Output the [X, Y] coordinate of the center of the cell containing the given text.  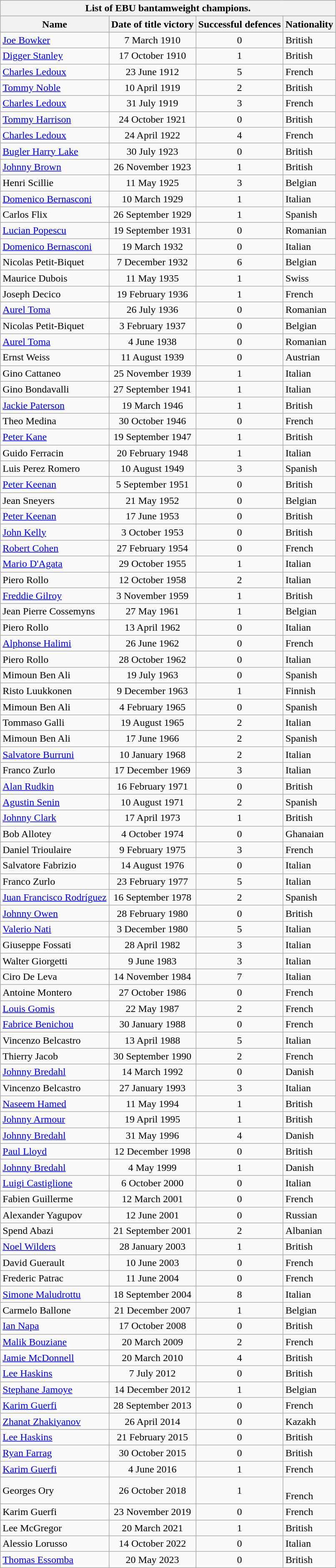
10 August 1971 [153, 802]
20 March 2021 [153, 1528]
31 May 1996 [153, 1135]
Gino Cattaneo [55, 373]
14 December 2012 [153, 1389]
Salvatore Fabrizio [55, 866]
List of EBU bantamweight champions. [168, 8]
Nationality [309, 24]
Swiss [309, 278]
11 May 1925 [153, 183]
Agustin Senin [55, 802]
14 October 2022 [153, 1544]
Jackie Paterson [55, 405]
11 August 1939 [153, 357]
Juan Francisco Rodríguez [55, 897]
7 December 1932 [153, 262]
19 March 1932 [153, 247]
28 April 1982 [153, 945]
20 February 1948 [153, 453]
17 June 1966 [153, 739]
Carlos Flix [55, 215]
19 September 1931 [153, 231]
21 May 1952 [153, 501]
27 October 1986 [153, 993]
Mario D'Agata [55, 564]
3 February 1937 [153, 326]
9 December 1963 [153, 691]
22 May 1987 [153, 1009]
23 November 2019 [153, 1512]
17 October 2008 [153, 1326]
Noel Wilders [55, 1247]
Frederic Patrac [55, 1279]
24 October 1921 [153, 119]
Daniel Trioulaire [55, 850]
Joe Bowker [55, 40]
27 September 1941 [153, 389]
Ciro De Leva [55, 977]
6 October 2000 [153, 1183]
28 September 2013 [153, 1405]
17 June 1953 [153, 516]
16 September 1978 [153, 897]
Giuseppe Fossati [55, 945]
Finnish [309, 691]
4 October 1974 [153, 834]
20 March 2009 [153, 1342]
Paul Lloyd [55, 1151]
Alexander Yagupov [55, 1215]
21 December 2007 [153, 1310]
Salvatore Burruni [55, 755]
19 March 1946 [153, 405]
Luis Perez Romero [55, 469]
Valerio Nati [55, 929]
Jamie McDonnell [55, 1358]
13 April 1988 [153, 1040]
Risto Luukkonen [55, 691]
Ernst Weiss [55, 357]
10 April 1919 [153, 88]
14 November 1984 [153, 977]
13 April 1962 [153, 627]
Lee McGregor [55, 1528]
26 November 1923 [153, 167]
30 July 1923 [153, 151]
Simone Maludrottu [55, 1294]
John Kelly [55, 532]
Digger Stanley [55, 56]
Russian [309, 1215]
10 January 1968 [153, 755]
Spend Abazi [55, 1231]
31 July 1919 [153, 103]
Thomas Essomba [55, 1560]
26 September 1929 [153, 215]
Louis Gomis [55, 1009]
Carmelo Ballone [55, 1310]
Bugler Harry Lake [55, 151]
4 June 1938 [153, 342]
Robert Cohen [55, 548]
17 December 1969 [153, 770]
Henri Scillie [55, 183]
Tommaso Galli [55, 723]
Johnny Clark [55, 818]
Successful defences [239, 24]
25 November 1939 [153, 373]
19 August 1965 [153, 723]
30 September 1990 [153, 1056]
Jean Sneyers [55, 501]
Name [55, 24]
17 October 1910 [153, 56]
4 February 1965 [153, 707]
6 [239, 262]
Stephane Jamoye [55, 1389]
Bob Allotey [55, 834]
Alphonse Halimi [55, 643]
12 December 1998 [153, 1151]
27 February 1954 [153, 548]
5 September 1951 [153, 485]
Ian Napa [55, 1326]
28 January 2003 [153, 1247]
19 July 1963 [153, 675]
Alessio Lorusso [55, 1544]
Date of title victory [153, 24]
19 February 1936 [153, 294]
Kazakh [309, 1421]
7 [239, 977]
Albanian [309, 1231]
9 June 1983 [153, 961]
Malik Bouziane [55, 1342]
19 April 1995 [153, 1120]
Peter Kane [55, 437]
Tommy Harrison [55, 119]
16 February 1971 [153, 786]
17 April 1973 [153, 818]
David Guerault [55, 1263]
Georges Ory [55, 1491]
30 January 1988 [153, 1024]
3 November 1959 [153, 596]
Fabrice Benichou [55, 1024]
3 October 1953 [153, 532]
14 March 1992 [153, 1072]
Jean Pierre Cossemyns [55, 612]
11 May 1935 [153, 278]
Naseem Hamed [55, 1104]
10 March 1929 [153, 199]
Luigi Castiglione [55, 1183]
Lucian Popescu [55, 231]
26 October 2018 [153, 1491]
29 October 1955 [153, 564]
12 October 1958 [153, 580]
Guido Ferracin [55, 453]
23 June 1912 [153, 72]
11 June 2004 [153, 1279]
Joseph Decico [55, 294]
23 February 1977 [153, 881]
Fabien Guillerme [55, 1199]
27 January 1993 [153, 1088]
28 February 1980 [153, 913]
26 April 2014 [153, 1421]
28 October 1962 [153, 659]
Johnny Armour [55, 1120]
30 October 1946 [153, 421]
14 August 1976 [153, 866]
27 May 1961 [153, 612]
Gino Bondavalli [55, 389]
Austrian [309, 357]
Theo Medina [55, 421]
10 June 2003 [153, 1263]
11 May 1994 [153, 1104]
Ghanaian [309, 834]
Tommy Noble [55, 88]
21 September 2001 [153, 1231]
7 March 1910 [153, 40]
Maurice Dubois [55, 278]
10 August 1949 [153, 469]
Johnny Owen [55, 913]
30 October 2015 [153, 1453]
Zhanat Zhakiyanov [55, 1421]
Antoine Montero [55, 993]
4 June 2016 [153, 1469]
19 September 1947 [153, 437]
12 March 2001 [153, 1199]
24 April 1922 [153, 135]
12 June 2001 [153, 1215]
20 March 2010 [153, 1358]
Freddie Gilroy [55, 596]
7 July 2012 [153, 1374]
20 May 2023 [153, 1560]
Alan Rudkin [55, 786]
8 [239, 1294]
21 February 2015 [153, 1437]
26 June 1962 [153, 643]
4 May 1999 [153, 1167]
3 December 1980 [153, 929]
Ryan Farrag [55, 1453]
Walter Giorgetti [55, 961]
18 September 2004 [153, 1294]
9 February 1975 [153, 850]
Johnny Brown [55, 167]
Thierry Jacob [55, 1056]
26 July 1936 [153, 310]
